Return [x, y] of the center of cell containing provided text 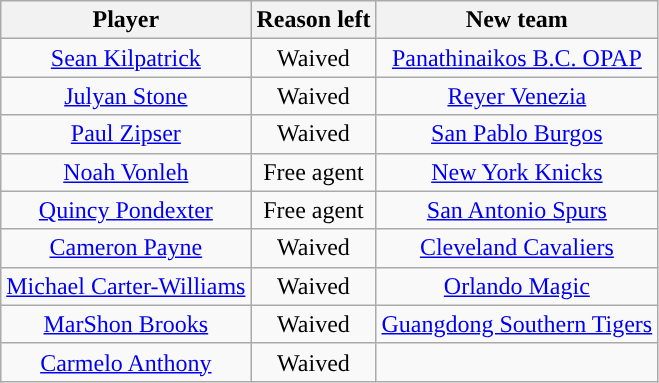
San Pablo Burgos [517, 134]
Quincy Pondexter [126, 210]
Carmelo Anthony [126, 362]
Orlando Magic [517, 286]
Julyan Stone [126, 96]
Panathinaikos B.C. OPAP [517, 58]
MarShon Brooks [126, 324]
Noah Vonleh [126, 172]
Player [126, 20]
Cleveland Cavaliers [517, 248]
Guangdong Southern Tigers [517, 324]
Paul Zipser [126, 134]
New York Knicks [517, 172]
Reyer Venezia [517, 96]
Reason left [314, 20]
New team [517, 20]
Sean Kilpatrick [126, 58]
Michael Carter-Williams [126, 286]
San Antonio Spurs [517, 210]
Cameron Payne [126, 248]
